From the cell containing the given text, extract its center point as (X, Y) coordinate. 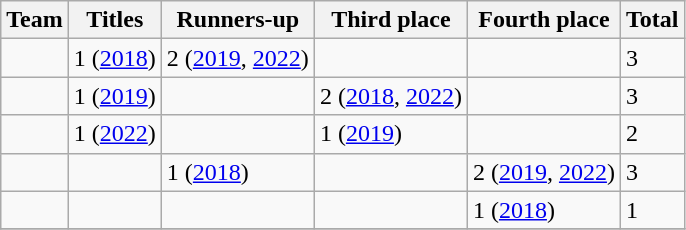
2 (652, 134)
1 (2022) (114, 134)
1 (652, 210)
Third place (390, 20)
Total (652, 20)
Fourth place (544, 20)
Runners-up (238, 20)
Titles (114, 20)
2 (2018, 2022) (390, 96)
Team (35, 20)
